Pinpoint the cell where the given text exists, returning its (X, Y) midpoint coordinate. 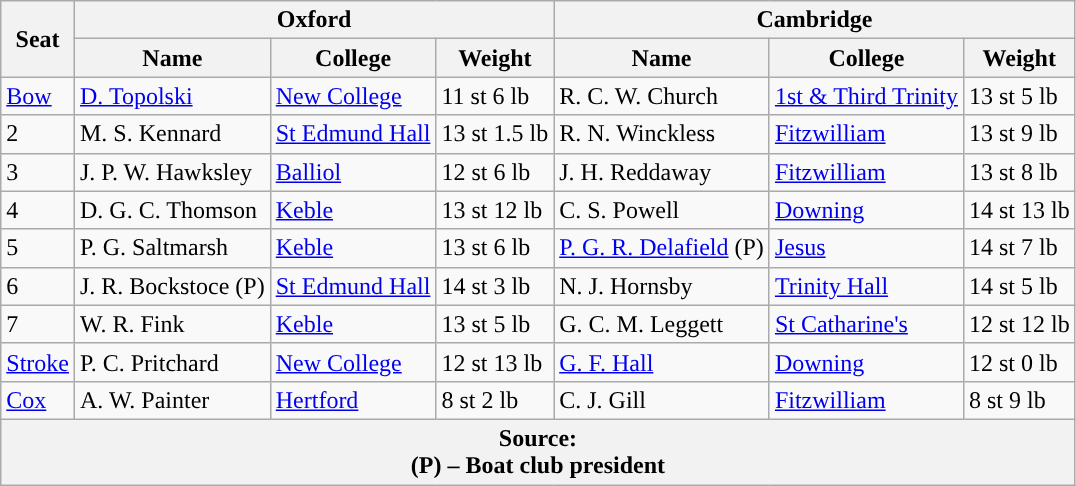
11 st 6 lb (495, 96)
Jesus (866, 248)
St Catharine's (866, 324)
13 st 6 lb (495, 248)
12 st 12 lb (1019, 324)
Bow (38, 96)
R. C. W. Church (662, 96)
6 (38, 286)
2 (38, 134)
13 st 1.5 lb (495, 134)
Source:(P) – Boat club president (538, 452)
G. F. Hall (662, 362)
Trinity Hall (866, 286)
N. J. Hornsby (662, 286)
12 st 0 lb (1019, 362)
8 st 9 lb (1019, 400)
4 (38, 210)
8 st 2 lb (495, 400)
P. G. Saltmarsh (172, 248)
P. G. R. Delafield (P) (662, 248)
Hertford (353, 400)
13 st 12 lb (495, 210)
Cox (38, 400)
7 (38, 324)
13 st 9 lb (1019, 134)
D. G. C. Thomson (172, 210)
Oxford (314, 20)
J. R. Bockstoce (P) (172, 286)
P. C. Pritchard (172, 362)
A. W. Painter (172, 400)
14 st 3 lb (495, 286)
W. R. Fink (172, 324)
12 st 13 lb (495, 362)
Stroke (38, 362)
R. N. Winckless (662, 134)
G. C. M. Leggett (662, 324)
D. Topolski (172, 96)
13 st 8 lb (1019, 172)
14 st 13 lb (1019, 210)
14 st 5 lb (1019, 286)
14 st 7 lb (1019, 248)
C. S. Powell (662, 210)
1st & Third Trinity (866, 96)
Cambridge (814, 20)
J. H. Reddaway (662, 172)
3 (38, 172)
C. J. Gill (662, 400)
M. S. Kennard (172, 134)
J. P. W. Hawksley (172, 172)
Balliol (353, 172)
12 st 6 lb (495, 172)
5 (38, 248)
Seat (38, 39)
